Extract the [x, y] coordinate from the center of the cell holding the provided text.  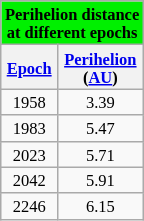
6.15 [100, 206]
1958 [30, 102]
1983 [30, 128]
2246 [30, 206]
3.39 [100, 102]
5.71 [100, 154]
Perihelion(AU) [100, 67]
Perihelion distanceat different epochs [72, 23]
5.47 [100, 128]
2042 [30, 180]
5.91 [100, 180]
Epoch [30, 67]
2023 [30, 154]
